Extract the (x, y) coordinate from the center of the cell holding the provided text.  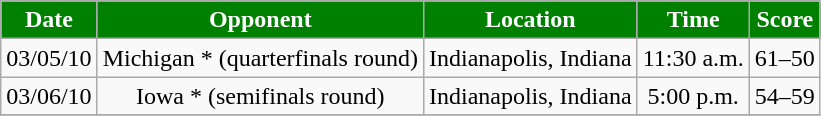
Michigan * (quarterfinals round) (260, 58)
61–50 (784, 58)
03/06/10 (49, 96)
Iowa * (semifinals round) (260, 96)
Date (49, 20)
Opponent (260, 20)
Score (784, 20)
Location (530, 20)
11:30 a.m. (693, 58)
54–59 (784, 96)
03/05/10 (49, 58)
5:00 p.m. (693, 96)
Time (693, 20)
